Search for the cell housing the specified text and yield its [X, Y] center coordinate. 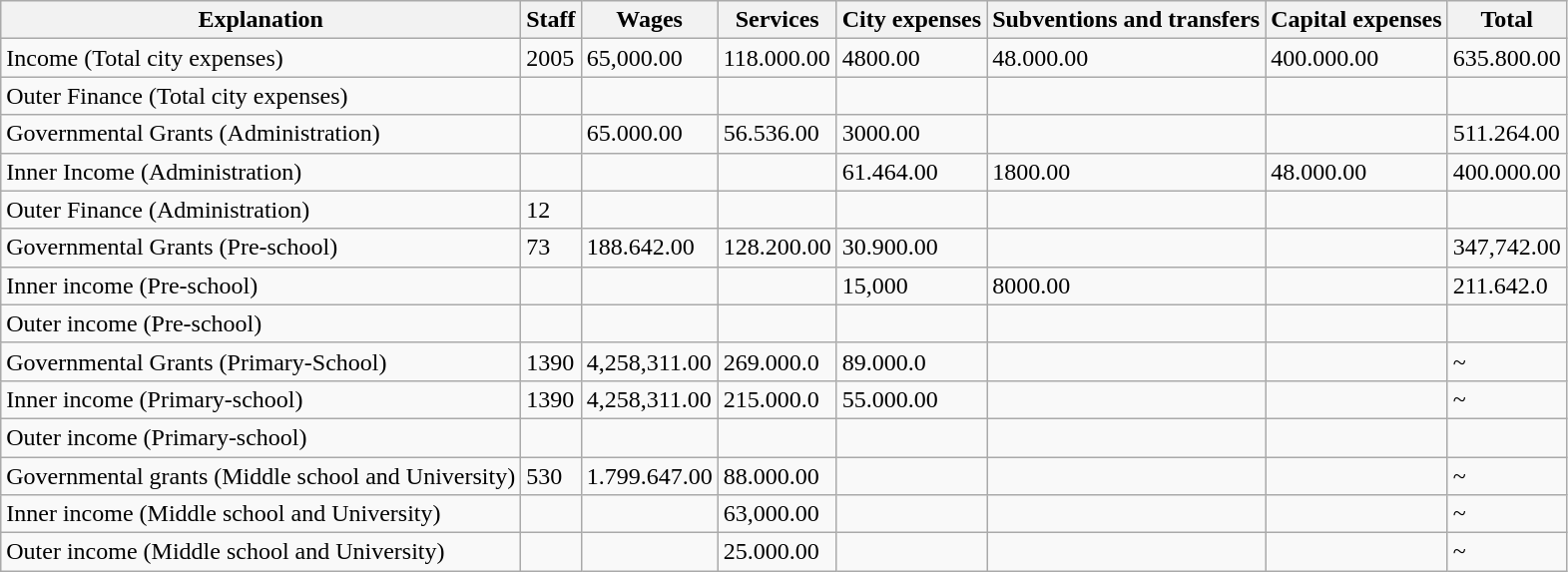
25.000.00 [777, 552]
63,000.00 [777, 514]
Inner income (Middle school and University) [261, 514]
Services [777, 20]
Outer income (Middle school and University) [261, 552]
12 [551, 210]
2005 [551, 58]
211.642.0 [1507, 286]
128.200.00 [777, 248]
65.000.00 [649, 134]
118.000.00 [777, 58]
56.536.00 [777, 134]
Income (Total city expenses) [261, 58]
269.000.0 [777, 361]
Outer Finance (Administration) [261, 210]
Outer income (Pre-school) [261, 323]
Inner Income (Administration) [261, 172]
8000.00 [1126, 286]
65,000.00 [649, 58]
Wages [649, 20]
Outer income (Primary-school) [261, 437]
511.264.00 [1507, 134]
Governmental Grants (Administration) [261, 134]
City expenses [911, 20]
635.800.00 [1507, 58]
530 [551, 476]
88.000.00 [777, 476]
Inner income (Primary-school) [261, 399]
215.000.0 [777, 399]
Total [1507, 20]
55.000.00 [911, 399]
61.464.00 [911, 172]
Governmental grants (Middle school and University) [261, 476]
73 [551, 248]
3000.00 [911, 134]
4800.00 [911, 58]
Governmental Grants (Primary-School) [261, 361]
Governmental Grants (Pre-school) [261, 248]
1800.00 [1126, 172]
Explanation [261, 20]
Inner income (Pre-school) [261, 286]
89.000.0 [911, 361]
Staff [551, 20]
347,742.00 [1507, 248]
1.799.647.00 [649, 476]
15,000 [911, 286]
Subventions and transfers [1126, 20]
Capital expenses [1356, 20]
Outer Finance (Total city expenses) [261, 96]
188.642.00 [649, 248]
30.900.00 [911, 248]
